Identify which cell holds the provided text, then report its (x, y) central coordinate. 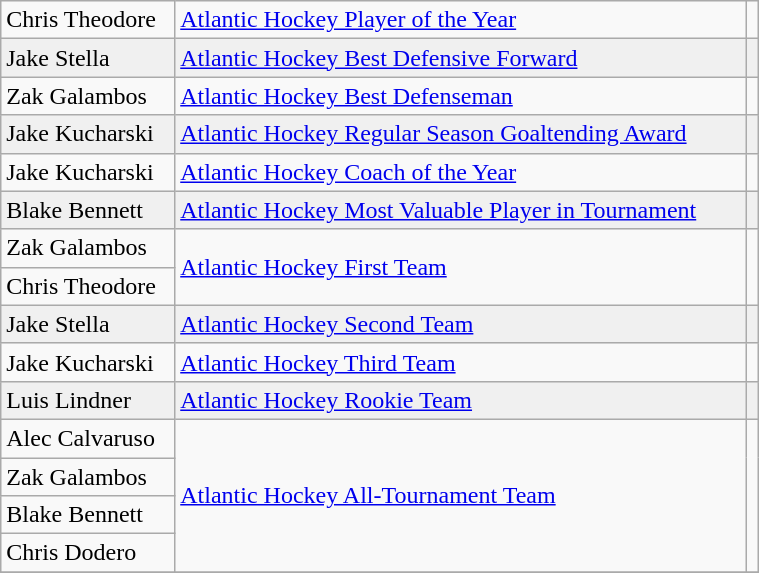
Atlantic Hockey Third Team (460, 362)
Atlantic Hockey Player of the Year (460, 20)
Atlantic Hockey All-Tournament Team (460, 495)
Alec Calvaruso (88, 438)
Luis Lindner (88, 400)
Atlantic Hockey Best Defensive Forward (460, 58)
Atlantic Hockey Rookie Team (460, 400)
Atlantic Hockey Coach of the Year (460, 172)
Atlantic Hockey Most Valuable Player in Tournament (460, 210)
Atlantic Hockey Best Defenseman (460, 96)
Atlantic Hockey First Team (460, 267)
Atlantic Hockey Second Team (460, 324)
Chris Dodero (88, 553)
Atlantic Hockey Regular Season Goaltending Award (460, 134)
